Determine the (X, Y) coordinate at the center of the cell enclosing the given text.  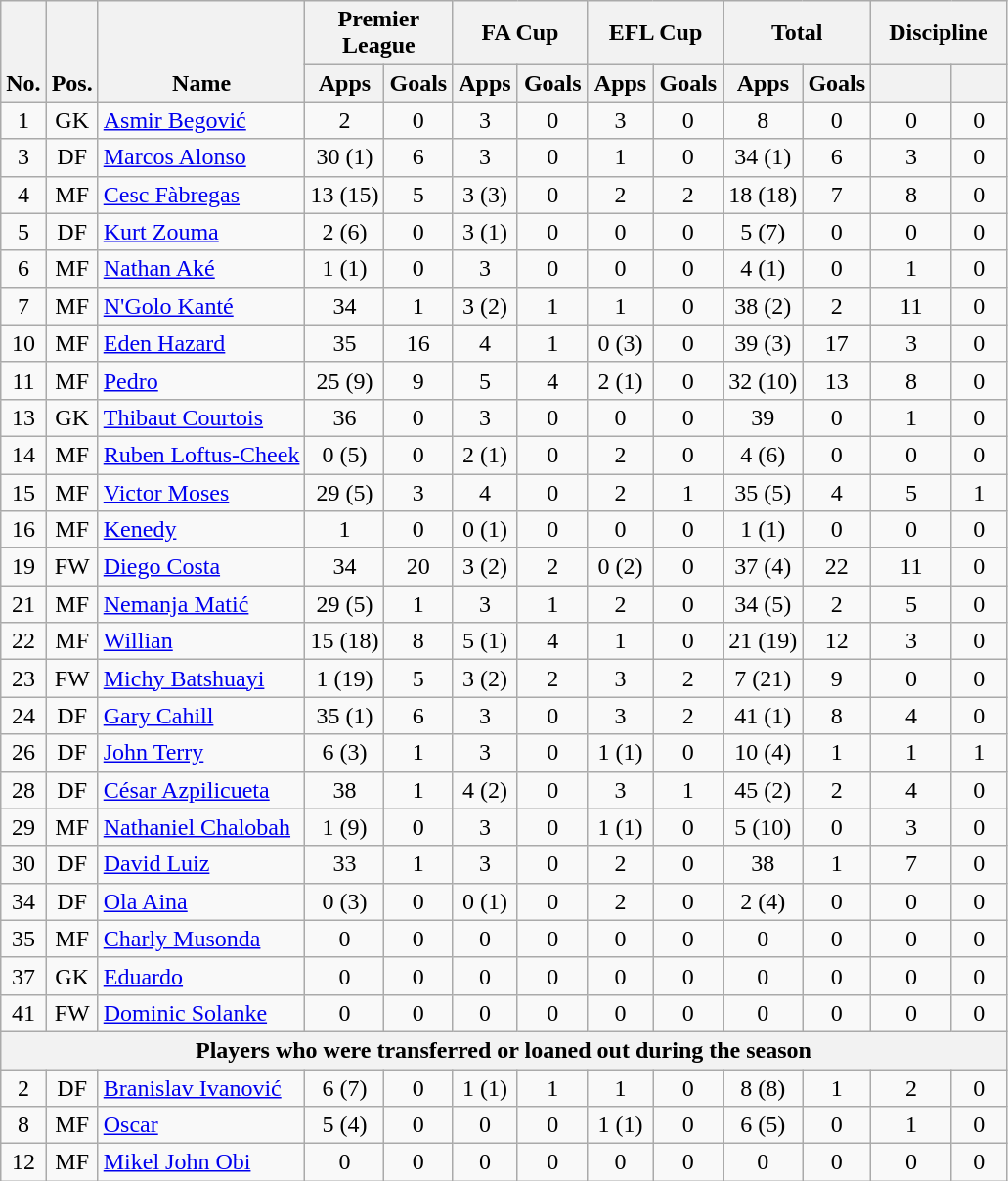
Gary Cahill (201, 716)
John Terry (201, 753)
17 (837, 343)
29 (23, 827)
4 (6) (763, 455)
35 (1) (344, 716)
Pos. (72, 51)
Eduardo (201, 976)
45 (2) (763, 790)
33 (344, 864)
3 (3) (485, 195)
Ola Aina (201, 901)
7 (21) (763, 678)
Cesc Fàbregas (201, 195)
19 (23, 567)
5 (1) (485, 641)
39 (763, 417)
Mikel John Obi (201, 1162)
34 (5) (763, 604)
Marcos Alonso (201, 157)
18 (18) (763, 195)
FA Cup (520, 33)
0 (2) (620, 567)
23 (23, 678)
Oscar (201, 1125)
Diego Costa (201, 567)
Players who were transferred or loaned out during the season (504, 1050)
5 (4) (344, 1125)
1 (19) (344, 678)
David Luiz (201, 864)
Nemanja Matić (201, 604)
5 (10) (763, 827)
34 (1) (763, 157)
Victor Moses (201, 492)
Name (201, 51)
Michy Batshuayi (201, 678)
30 (1) (344, 157)
24 (23, 716)
30 (23, 864)
Pedro (201, 380)
37 (23, 976)
Kenedy (201, 530)
Total (798, 33)
14 (23, 455)
No. (23, 51)
Premier League (379, 33)
13 (15) (344, 195)
6 (5) (763, 1125)
32 (10) (763, 380)
Asmir Begović (201, 120)
Nathaniel Chalobah (201, 827)
6 (7) (344, 1088)
Eden Hazard (201, 343)
35 (5) (763, 492)
20 (418, 567)
36 (344, 417)
15 (23, 492)
37 (4) (763, 567)
1 (9) (344, 827)
Kurt Zouma (201, 232)
5 (7) (763, 232)
2 (6) (344, 232)
10 (4) (763, 753)
César Azpilicueta (201, 790)
Ruben Loftus-Cheek (201, 455)
0 (5) (344, 455)
28 (23, 790)
26 (23, 753)
25 (9) (344, 380)
38 (2) (763, 306)
10 (23, 343)
8 (8) (763, 1088)
Charly Musonda (201, 939)
Discipline (939, 33)
41 (23, 1013)
15 (18) (344, 641)
4 (2) (485, 790)
21 (23, 604)
Branislav Ivanović (201, 1088)
Willian (201, 641)
21 (19) (763, 641)
41 (1) (763, 716)
4 (1) (763, 269)
6 (3) (344, 753)
2 (4) (763, 901)
N'Golo Kanté (201, 306)
Nathan Aké (201, 269)
Dominic Solanke (201, 1013)
39 (3) (763, 343)
EFL Cup (655, 33)
3 (1) (485, 232)
Thibaut Courtois (201, 417)
